Determine the [x, y] coordinate at the center of the cell enclosing the given text.  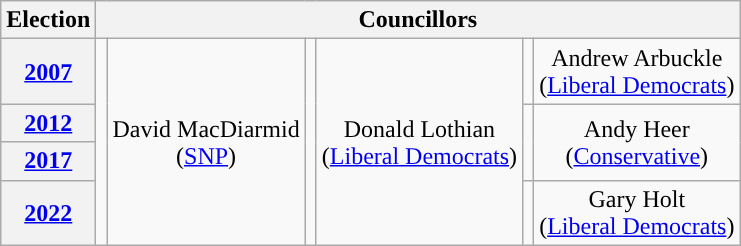
Election [48, 20]
2007 [48, 72]
Gary Holt(Liberal Democrats) [637, 212]
Andy Heer(Conservative) [637, 142]
Donald Lothian(Liberal Democrats) [419, 142]
Andrew Arbuckle(Liberal Democrats) [637, 72]
2012 [48, 123]
2017 [48, 161]
2022 [48, 212]
David MacDiarmid(SNP) [206, 142]
Councillors [418, 20]
